Capture the cell that displays the provided text and extract its (X, Y) central coordinate. 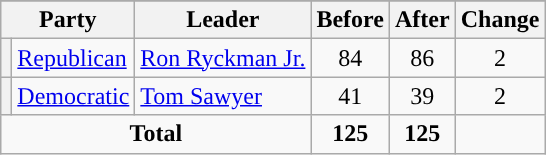
Party (68, 20)
Republican (74, 58)
39 (423, 96)
86 (423, 58)
Democratic (74, 96)
84 (350, 58)
Leader (223, 20)
Tom Sawyer (223, 96)
Before (350, 20)
Total (156, 134)
Ron Ryckman Jr. (223, 58)
Change (500, 20)
41 (350, 96)
After (423, 20)
